Scan for the cell matching the given text and deliver its [X, Y] coordinate at center. 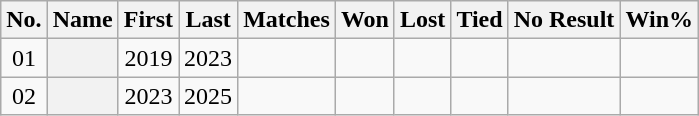
First [148, 20]
2025 [208, 96]
Last [208, 20]
Tied [480, 20]
Won [364, 20]
No Result [564, 20]
Win% [660, 20]
02 [24, 96]
Name [82, 20]
Matches [287, 20]
No. [24, 20]
01 [24, 58]
Lost [422, 20]
2019 [148, 58]
